Determine the (x, y) coordinate at the center of the cell enclosing the given text.  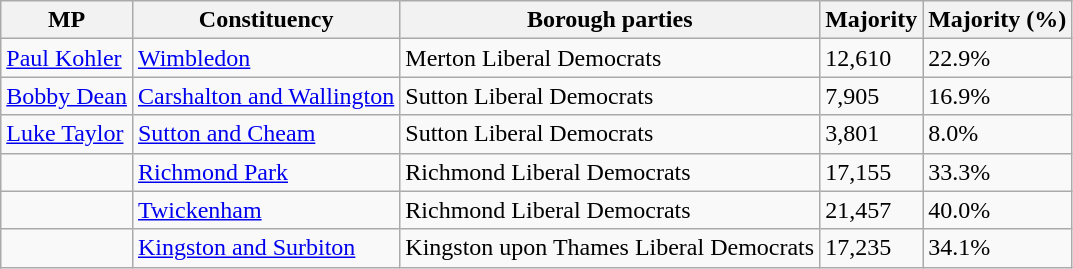
12,610 (872, 58)
MP (67, 20)
Constituency (266, 20)
3,801 (872, 134)
16.9% (998, 96)
Sutton and Cheam (266, 134)
8.0% (998, 134)
21,457 (872, 210)
34.1% (998, 248)
Twickenham (266, 210)
17,155 (872, 172)
Kingston upon Thames Liberal Democrats (610, 248)
17,235 (872, 248)
Kingston and Surbiton (266, 248)
Luke Taylor (67, 134)
40.0% (998, 210)
Borough parties (610, 20)
Wimbledon (266, 58)
Merton Liberal Democrats (610, 58)
22.9% (998, 58)
Carshalton and Wallington (266, 96)
Richmond Park (266, 172)
33.3% (998, 172)
Majority (872, 20)
7,905 (872, 96)
Majority (%) (998, 20)
Bobby Dean (67, 96)
Paul Kohler (67, 58)
